For the text-containing cell, return its midpoint in [X, Y] coordinate format. 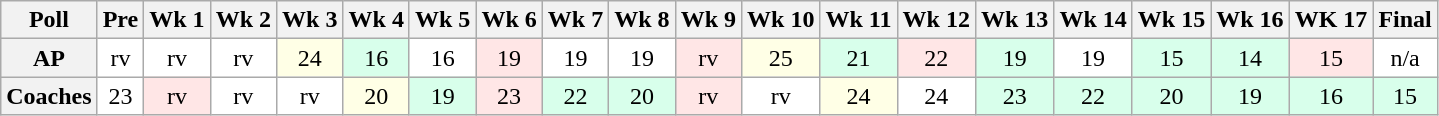
Pre [120, 20]
n/a [1405, 58]
Final [1405, 20]
Wk 1 [177, 20]
Wk 4 [376, 20]
Wk 2 [243, 20]
Wk 15 [1171, 20]
Wk 11 [858, 20]
AP [49, 58]
Wk 7 [575, 20]
Wk 5 [442, 20]
Wk 13 [1014, 20]
21 [858, 58]
Wk 6 [509, 20]
Wk 10 [781, 20]
Poll [49, 20]
Wk 8 [642, 20]
25 [781, 58]
Wk 12 [936, 20]
Wk 9 [708, 20]
14 [1250, 58]
Coaches [49, 96]
Wk 3 [310, 20]
WK 17 [1331, 20]
Wk 14 [1093, 20]
Wk 16 [1250, 20]
